Extract the (x, y) coordinate from the center of the cell holding the provided text.  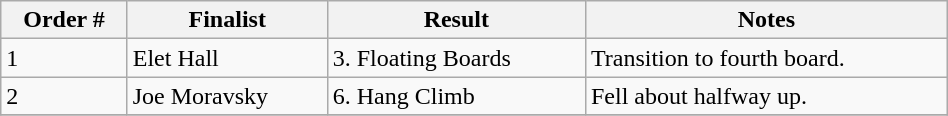
2 (64, 96)
Finalist (227, 20)
1 (64, 58)
Order # (64, 20)
3. Floating Boards (456, 58)
Fell about halfway up. (766, 96)
Elet Hall (227, 58)
Result (456, 20)
Notes (766, 20)
Joe Moravsky (227, 96)
Transition to fourth board. (766, 58)
6. Hang Climb (456, 96)
